For the text-containing cell, return its midpoint in [x, y] coordinate format. 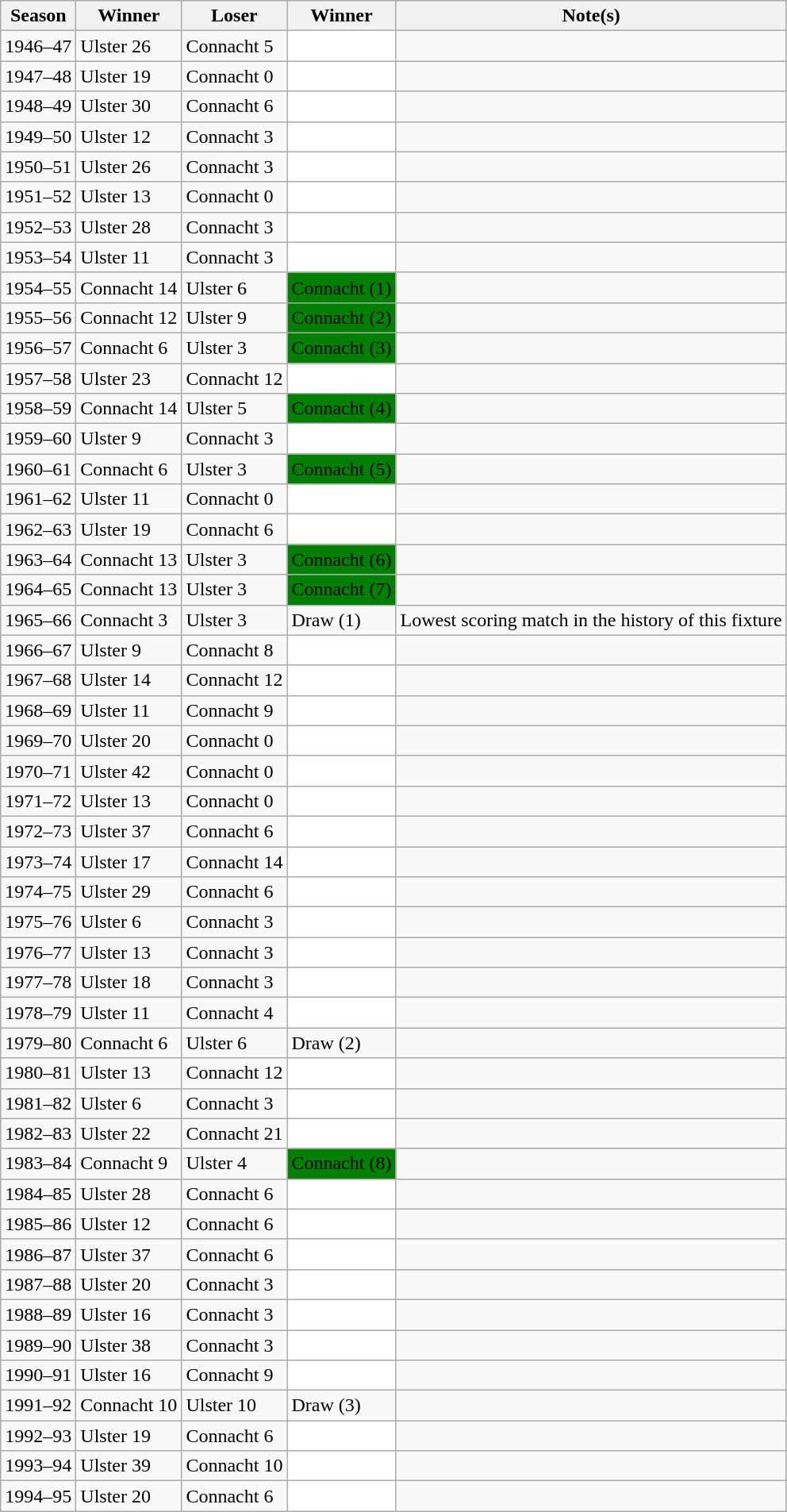
1971–72 [38, 801]
1993–94 [38, 1466]
1977–78 [38, 983]
1981–82 [38, 1103]
Connacht (8) [341, 1164]
Connacht (4) [341, 409]
Ulster 14 [129, 680]
1949–50 [38, 137]
1982–83 [38, 1133]
1947–48 [38, 76]
Connacht (6) [341, 560]
1986–87 [38, 1254]
Loser [235, 16]
Ulster 29 [129, 892]
1951–52 [38, 197]
1963–64 [38, 560]
1972–73 [38, 831]
Season [38, 16]
Ulster 18 [129, 983]
1992–93 [38, 1436]
1968–69 [38, 710]
1969–70 [38, 741]
1948–49 [38, 106]
1983–84 [38, 1164]
1973–74 [38, 861]
Ulster 42 [129, 771]
1950–51 [38, 167]
1991–92 [38, 1406]
Connacht (1) [341, 287]
1976–77 [38, 952]
1984–85 [38, 1194]
Connacht (5) [341, 469]
Connacht 21 [235, 1133]
Ulster 39 [129, 1466]
1961–62 [38, 499]
Note(s) [591, 16]
Draw (1) [341, 620]
Ulster 38 [129, 1345]
1994–95 [38, 1496]
1966–67 [38, 650]
1988–89 [38, 1314]
Connacht 4 [235, 1013]
Ulster 10 [235, 1406]
1978–79 [38, 1013]
1953–54 [38, 257]
1967–68 [38, 680]
Ulster 4 [235, 1164]
1957–58 [38, 379]
1965–66 [38, 620]
1955–56 [38, 317]
Draw (2) [341, 1043]
Connacht 8 [235, 650]
Connacht (7) [341, 590]
Lowest scoring match in the history of this fixture [591, 620]
1979–80 [38, 1043]
1956–57 [38, 348]
Ulster 5 [235, 409]
1975–76 [38, 922]
Draw (3) [341, 1406]
1985–86 [38, 1224]
1970–71 [38, 771]
Ulster 17 [129, 861]
Ulster 22 [129, 1133]
1980–81 [38, 1073]
1990–91 [38, 1375]
Ulster 23 [129, 379]
1989–90 [38, 1345]
1960–61 [38, 469]
Connacht (2) [341, 317]
1987–88 [38, 1284]
1952–53 [38, 227]
1964–65 [38, 590]
Connacht 5 [235, 46]
Connacht (3) [341, 348]
1954–55 [38, 287]
1958–59 [38, 409]
1959–60 [38, 439]
1946–47 [38, 46]
1962–63 [38, 529]
Ulster 30 [129, 106]
1974–75 [38, 892]
